Identify which cell holds the provided text, then report its (X, Y) central coordinate. 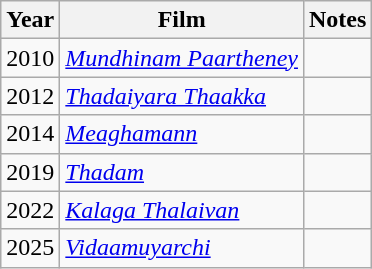
Vidaamuyarchi (182, 248)
Notes (337, 20)
Year (30, 20)
2010 (30, 58)
2012 (30, 96)
Mundhinam Paartheney (182, 58)
Meaghamann (182, 134)
2025 (30, 248)
Kalaga Thalaivan (182, 210)
Thadam (182, 172)
Thadaiyara Thaakka (182, 96)
2014 (30, 134)
Film (182, 20)
2022 (30, 210)
2019 (30, 172)
